Provide the [X, Y] coordinate of the cell's center where the given text is located.  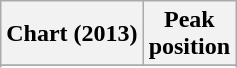
Chart (2013) [72, 34]
Peakposition [189, 34]
